Return the (X, Y) coordinate for the center point of the cell that contains the specified text.  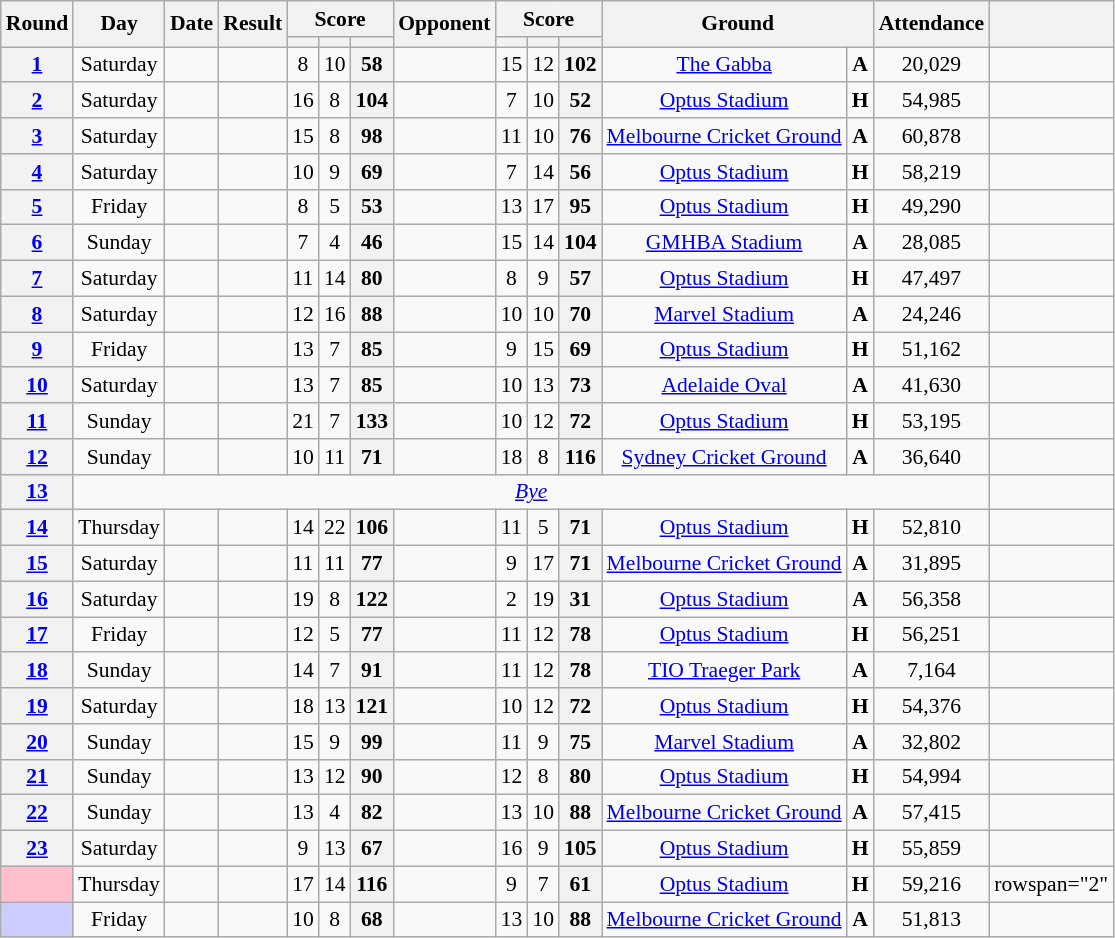
TIO Traeger Park (724, 671)
54,985 (932, 101)
Ground (738, 24)
56 (580, 172)
102 (580, 65)
Opponent (444, 24)
106 (372, 528)
53,195 (932, 421)
91 (372, 671)
99 (372, 742)
121 (372, 706)
Sydney Cricket Ground (724, 457)
98 (372, 136)
54,376 (932, 706)
GMHBA Stadium (724, 243)
56,251 (932, 635)
57 (580, 279)
52 (580, 101)
32,802 (932, 742)
52,810 (932, 528)
Bye (531, 492)
53 (372, 207)
41,630 (932, 386)
Round (38, 24)
51,162 (932, 350)
49,290 (932, 207)
133 (372, 421)
24,246 (932, 314)
31 (580, 599)
Date (192, 24)
73 (580, 386)
36,640 (932, 457)
55,859 (932, 849)
31,895 (932, 564)
60,878 (932, 136)
47,497 (932, 279)
95 (580, 207)
58,219 (932, 172)
7,164 (932, 671)
Adelaide Oval (724, 386)
46 (372, 243)
3 (38, 136)
58 (372, 65)
20 (38, 742)
56,358 (932, 599)
67 (372, 849)
Day (119, 24)
51,813 (932, 920)
122 (372, 599)
The Gabba (724, 65)
57,415 (932, 813)
76 (580, 136)
23 (38, 849)
54,994 (932, 777)
6 (38, 243)
Attendance (932, 24)
Result (252, 24)
90 (372, 777)
rowspan="2" (1051, 884)
1 (38, 65)
82 (372, 813)
75 (580, 742)
68 (372, 920)
105 (580, 849)
70 (580, 314)
61 (580, 884)
20,029 (932, 65)
28,085 (932, 243)
59,216 (932, 884)
